Determine the [X, Y] coordinate at the center of the cell enclosing the given text.  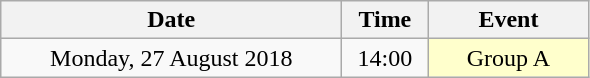
Group A [508, 58]
Time [385, 20]
14:00 [385, 58]
Monday, 27 August 2018 [172, 58]
Event [508, 20]
Date [172, 20]
